Extract the (X, Y) coordinate from the center of the cell holding the provided text.  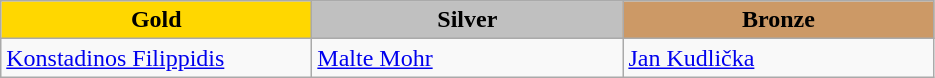
Gold (156, 20)
Bronze (778, 20)
Konstadinos Filippidis (156, 58)
Silver (468, 20)
Jan Kudlička (778, 58)
Malte Mohr (468, 58)
